For the text-containing cell, return its midpoint in [X, Y] coordinate format. 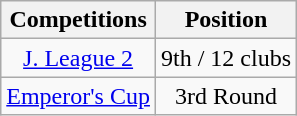
J. League 2 [78, 58]
3rd Round [226, 96]
9th / 12 clubs [226, 58]
Position [226, 20]
Emperor's Cup [78, 96]
Competitions [78, 20]
